Find where the given text appears and provide that cell's center as [X, Y] coordinate. 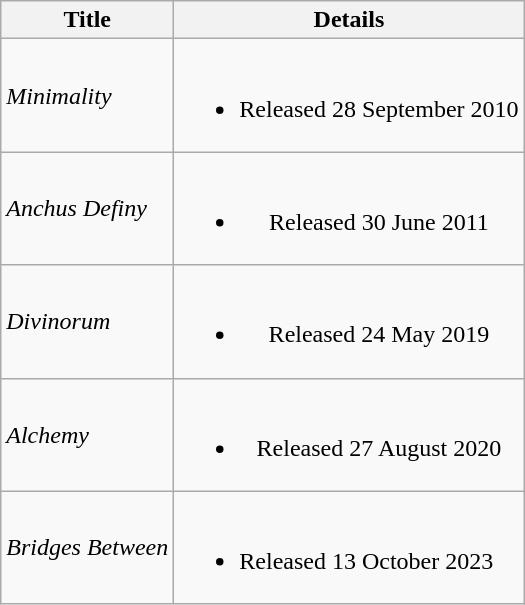
Released 28 September 2010 [349, 96]
Title [88, 20]
Details [349, 20]
Bridges Between [88, 548]
Released 24 May 2019 [349, 322]
Anchus Definy [88, 208]
Released 13 October 2023 [349, 548]
Alchemy [88, 434]
Released 27 August 2020 [349, 434]
Divinorum [88, 322]
Minimality [88, 96]
Released 30 June 2011 [349, 208]
